Determine the (X, Y) coordinate at the center of the cell enclosing the given text.  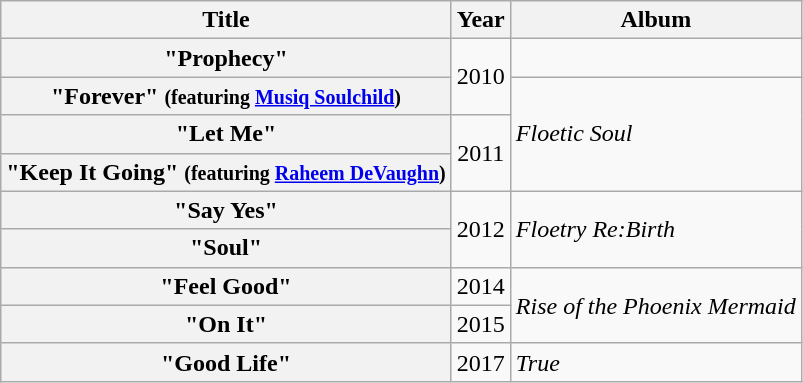
2014 (480, 286)
Year (480, 20)
"Prophecy" (226, 58)
2012 (480, 229)
"Keep It Going" (featuring Raheem DeVaughn) (226, 172)
2015 (480, 324)
"Good Life" (226, 362)
"Forever" (featuring Musiq Soulchild) (226, 96)
Floetry Re:Birth (656, 229)
Album (656, 20)
"Feel Good" (226, 286)
Floetic Soul (656, 134)
True (656, 362)
2011 (480, 153)
"Soul" (226, 248)
"Say Yes" (226, 210)
"On It" (226, 324)
2017 (480, 362)
"Let Me" (226, 134)
2010 (480, 77)
Title (226, 20)
Rise of the Phoenix Mermaid (656, 305)
